Output the (x, y) coordinate of the center of the cell containing the given text.  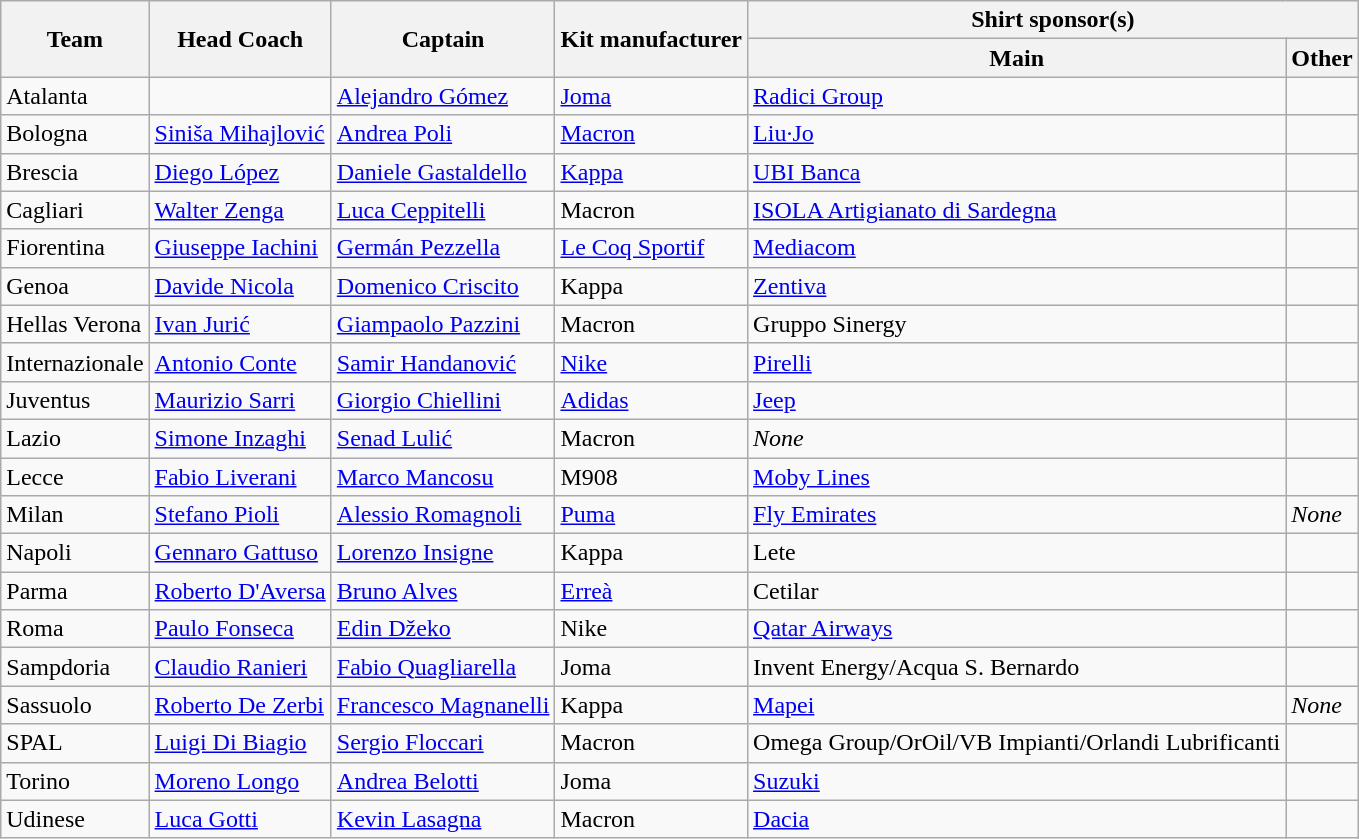
Lorenzo Insigne (443, 553)
Sergio Floccari (443, 743)
Brescia (75, 172)
Roberto D'Aversa (240, 591)
Andrea Poli (443, 134)
Bologna (75, 134)
Zentiva (1017, 286)
Alejandro Gómez (443, 96)
Andrea Belotti (443, 781)
Fly Emirates (1017, 515)
Pirelli (1017, 362)
Invent Energy/Acqua S. Bernardo (1017, 667)
Napoli (75, 553)
Roberto De Zerbi (240, 705)
Samir Handanović (443, 362)
Kevin Lasagna (443, 819)
Giorgio Chiellini (443, 400)
Fabio Quagliarella (443, 667)
Adidas (652, 400)
Giuseppe Iachini (240, 248)
Sassuolo (75, 705)
Siniša Mihajlović (240, 134)
Torino (75, 781)
Puma (652, 515)
Giampaolo Pazzini (443, 324)
Erreà (652, 591)
Liu·Jo (1017, 134)
Bruno Alves (443, 591)
Cetilar (1017, 591)
Roma (75, 629)
Luca Gotti (240, 819)
Team (75, 39)
Jeep (1017, 400)
Mediacom (1017, 248)
Edin Džeko (443, 629)
Radici Group (1017, 96)
Claudio Ranieri (240, 667)
Suzuki (1017, 781)
Stefano Pioli (240, 515)
Lete (1017, 553)
Walter Zenga (240, 210)
Daniele Gastaldello (443, 172)
Milan (75, 515)
Internazionale (75, 362)
Paulo Fonseca (240, 629)
Marco Mancosu (443, 477)
Atalanta (75, 96)
Ivan Jurić (240, 324)
Kit manufacturer (652, 39)
Dacia (1017, 819)
Moreno Longo (240, 781)
Hellas Verona (75, 324)
UBI Banca (1017, 172)
Gruppo Sinergy (1017, 324)
Lazio (75, 438)
Omega Group/OrOil/VB Impianti/Orlandi Lubrificanti (1017, 743)
Luca Ceppitelli (443, 210)
Antonio Conte (240, 362)
Mapei (1017, 705)
Qatar Airways (1017, 629)
Luigi Di Biagio (240, 743)
Maurizio Sarri (240, 400)
Moby Lines (1017, 477)
M908 (652, 477)
Other (1322, 58)
Le Coq Sportif (652, 248)
Genoa (75, 286)
Captain (443, 39)
Alessio Romagnoli (443, 515)
Parma (75, 591)
Shirt sponsor(s) (1054, 20)
Juventus (75, 400)
Main (1017, 58)
Francesco Magnanelli (443, 705)
Udinese (75, 819)
SPAL (75, 743)
Domenico Criscito (443, 286)
Fiorentina (75, 248)
Fabio Liverani (240, 477)
Cagliari (75, 210)
ISOLA Artigianato di Sardegna (1017, 210)
Senad Lulić (443, 438)
Simone Inzaghi (240, 438)
Gennaro Gattuso (240, 553)
Diego López (240, 172)
Lecce (75, 477)
Germán Pezzella (443, 248)
Sampdoria (75, 667)
Head Coach (240, 39)
Davide Nicola (240, 286)
